Determine the [X, Y] coordinate at the center of the cell enclosing the given text.  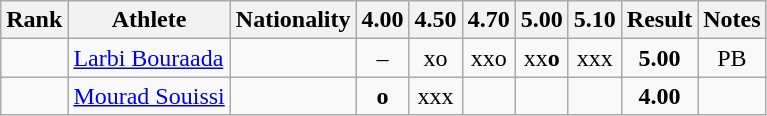
Notes [732, 20]
PB [732, 58]
Larbi Bouraada [149, 58]
5.10 [594, 20]
Athlete [149, 20]
– [382, 58]
4.50 [436, 20]
Rank [34, 20]
o [382, 96]
Nationality [293, 20]
Mourad Souissi [149, 96]
xo [436, 58]
4.70 [488, 20]
Result [659, 20]
